Locate the cell with the specified text and output its (x, y) center coordinate. 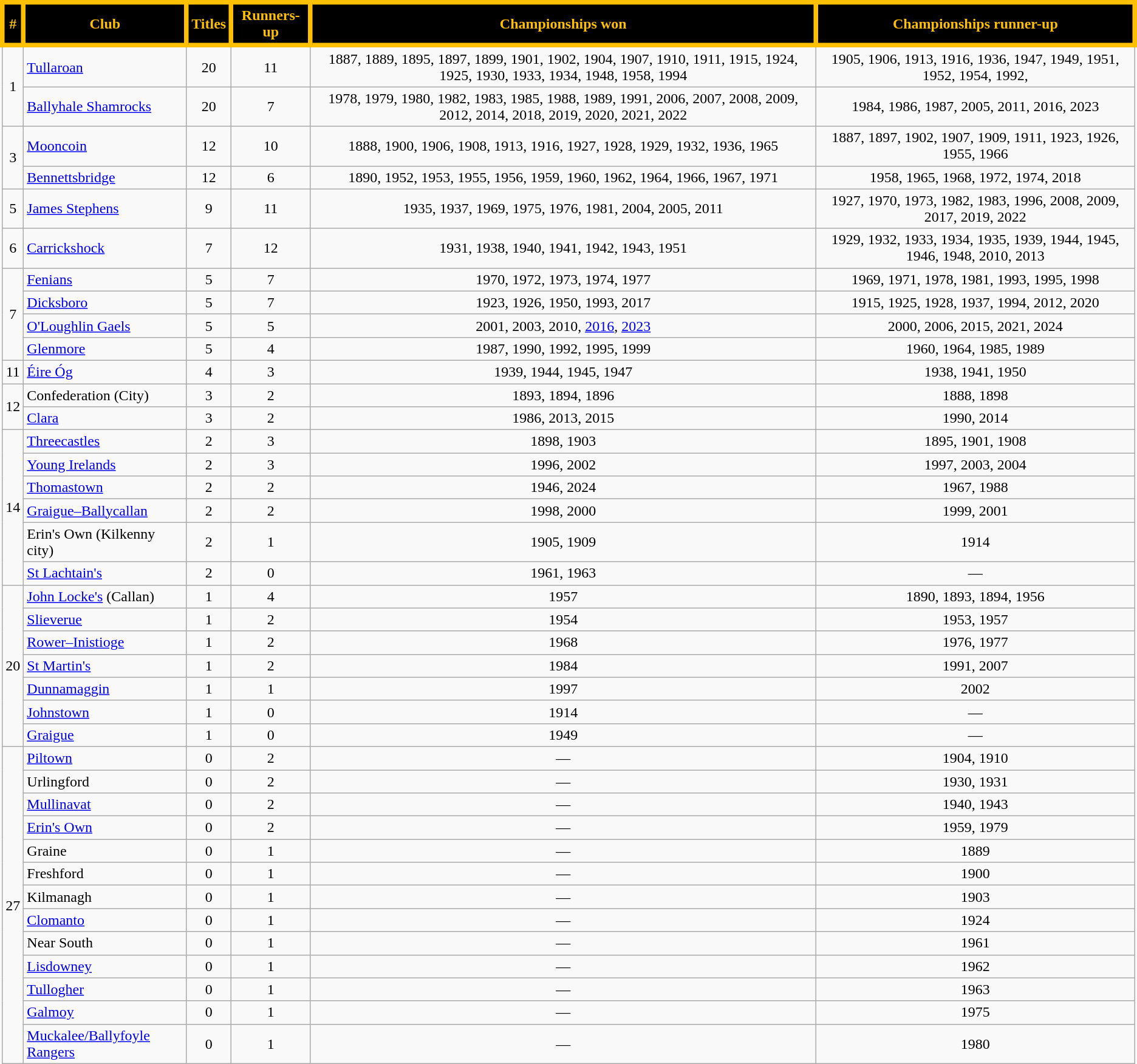
1927, 1970, 1973, 1982, 1983, 1996, 2008, 2009, 2017, 2019, 2022 (975, 209)
Lisdowney (105, 966)
O'Loughlin Gaels (105, 326)
1960, 1964, 1985, 1989 (975, 349)
1987, 1990, 1992, 1995, 1999 (564, 349)
1888, 1898 (975, 395)
1976, 1977 (975, 643)
James Stephens (105, 209)
1998, 2000 (564, 511)
Titles (209, 24)
1984, 1986, 1987, 2005, 2011, 2016, 2023 (975, 107)
1962 (975, 966)
1935, 1937, 1969, 1975, 1976, 1981, 2004, 2005, 2011 (564, 209)
Kilmanagh (105, 897)
1889 (975, 851)
Young Irelands (105, 465)
Tullaroan (105, 66)
Éire Óg (105, 372)
1990, 2014 (975, 418)
1991, 2007 (975, 666)
1970, 1972, 1973, 1974, 1977 (564, 279)
Graine (105, 851)
Slieverue (105, 619)
1887, 1889, 1895, 1897, 1899, 1901, 1902, 1904, 1907, 1910, 1911, 1915, 1924, 1925, 1930, 1933, 1934, 1948, 1958, 1994 (564, 66)
Confederation (City) (105, 395)
1887, 1897, 1902, 1907, 1909, 1911, 1923, 1926, 1955, 1966 (975, 146)
1904, 1910 (975, 758)
1961, 1963 (564, 573)
1930, 1931 (975, 782)
Ballyhale Shamrocks (105, 107)
Johnstown (105, 712)
Runners-up (271, 24)
1929, 1932, 1933, 1934, 1935, 1939, 1944, 1945, 1946, 1948, 2010, 2013 (975, 248)
1924 (975, 920)
1915, 1925, 1928, 1937, 1994, 2012, 2020 (975, 302)
Glenmore (105, 349)
2002 (975, 689)
Fenians (105, 279)
# (13, 24)
Piltown (105, 758)
Tullogher (105, 989)
1967, 1988 (975, 488)
1923, 1926, 1950, 1993, 2017 (564, 302)
14 (13, 508)
1895, 1901, 1908 (975, 442)
1957 (564, 596)
1905, 1909 (564, 542)
Bennettsbridge (105, 177)
1903 (975, 897)
Freshford (105, 874)
1975 (975, 1012)
1949 (564, 735)
Mullinavat (105, 805)
Championships won (564, 24)
Clomanto (105, 920)
1954 (564, 619)
1931, 1938, 1940, 1941, 1942, 1943, 1951 (564, 248)
Clara (105, 418)
1938, 1941, 1950 (975, 372)
Muckalee/Ballyfoyle Rangers (105, 1043)
1890, 1893, 1894, 1956 (975, 596)
Championships runner-up (975, 24)
1997 (564, 689)
2001, 2003, 2010, 2016, 2023 (564, 326)
27 (13, 905)
1999, 2001 (975, 511)
Near South (105, 943)
1946, 2024 (564, 488)
St Martin's (105, 666)
Threecastles (105, 442)
2000, 2006, 2015, 2021, 2024 (975, 326)
1890, 1952, 1953, 1955, 1956, 1959, 1960, 1962, 1964, 1966, 1967, 1971 (564, 177)
Mooncoin (105, 146)
1958, 1965, 1968, 1972, 1974, 2018 (975, 177)
1959, 1979 (975, 828)
1969, 1971, 1978, 1981, 1993, 1995, 1998 (975, 279)
Galmoy (105, 1012)
1893, 1894, 1896 (564, 395)
St Lachtain's (105, 573)
1898, 1903 (564, 442)
1968 (564, 643)
10 (271, 146)
Dunnamaggin (105, 689)
Carrickshock (105, 248)
1978, 1979, 1980, 1982, 1983, 1985, 1988, 1989, 1991, 2006, 2007, 2008, 2009, 2012, 2014, 2018, 2019, 2020, 2021, 2022 (564, 107)
1997, 2003, 2004 (975, 465)
John Locke's (Callan) (105, 596)
1900 (975, 874)
1996, 2002 (564, 465)
1980 (975, 1043)
Urlingford (105, 782)
1961 (975, 943)
Thomastown (105, 488)
1963 (975, 989)
Rower–Inistioge (105, 643)
1940, 1943 (975, 805)
1986, 2013, 2015 (564, 418)
Graigue–Ballycallan (105, 511)
1939, 1944, 1945, 1947 (564, 372)
1905, 1906, 1913, 1916, 1936, 1947, 1949, 1951, 1952, 1954, 1992, (975, 66)
1984 (564, 666)
1953, 1957 (975, 619)
1888, 1900, 1906, 1908, 1913, 1916, 1927, 1928, 1929, 1932, 1936, 1965 (564, 146)
Dicksboro (105, 302)
Erin's Own (Kilkenny city) (105, 542)
Club (105, 24)
9 (209, 209)
Erin's Own (105, 828)
Graigue (105, 735)
